Scan for the cell matching the given text and deliver its [x, y] coordinate at center. 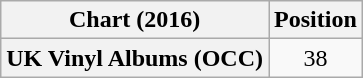
UK Vinyl Albums (OCC) [135, 58]
38 [316, 58]
Position [316, 20]
Chart (2016) [135, 20]
